Capture the cell that displays the provided text and extract its (x, y) central coordinate. 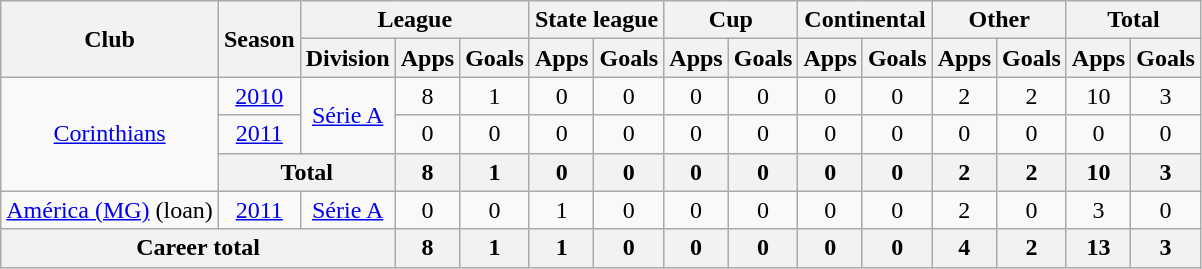
Career total (198, 248)
13 (1098, 248)
América (MG) (loan) (110, 210)
Corinthians (110, 134)
Other (999, 20)
State league (596, 20)
4 (964, 248)
Season (259, 39)
Cup (731, 20)
Division (348, 58)
Continental (865, 20)
League (414, 20)
Club (110, 39)
2010 (259, 96)
